Scan for the cell matching the given text and deliver its (X, Y) coordinate at center. 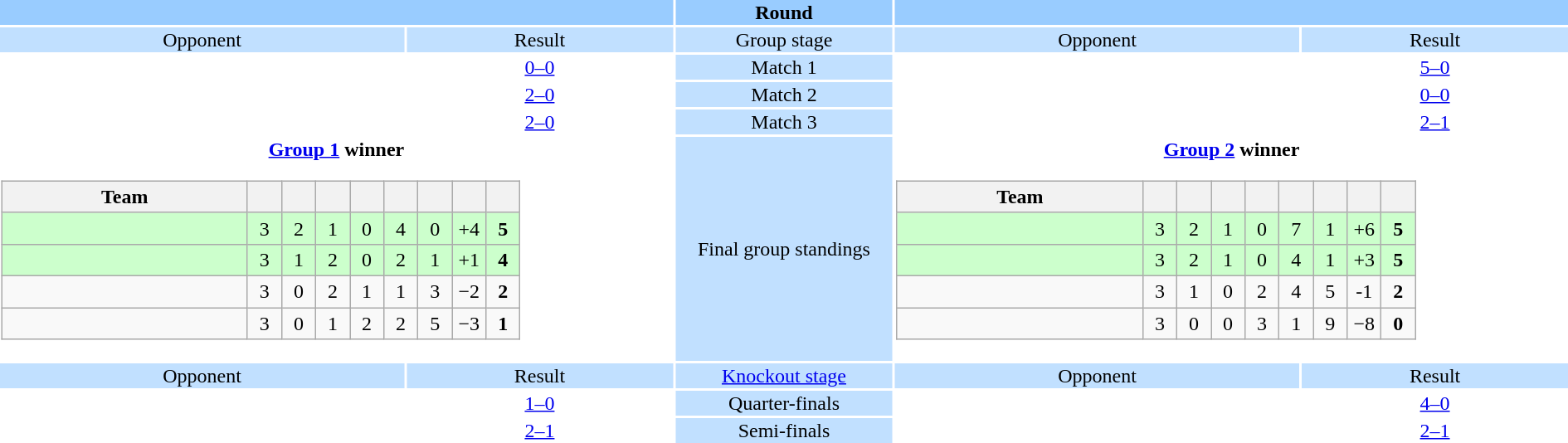
+1 (470, 260)
Match 3 (784, 122)
4–0 (1435, 403)
Knockout stage (784, 376)
+3 (1364, 260)
Quarter-finals (784, 403)
Group stage (784, 40)
Match 1 (784, 67)
+4 (470, 228)
+6 (1364, 228)
−8 (1364, 323)
−2 (470, 291)
Group 2 winner Team 3 2 1 0 7 1 +6 5 3 2 1 0 4 1 +3 5 3 1 0 2 4 5 -1 2 3 0 0 3 1 9 −8 0 (1231, 249)
-1 (1364, 291)
7 (1296, 228)
5–0 (1435, 67)
Match 2 (784, 95)
Semi-finals (784, 431)
Group 1 winner Team 3 2 1 0 4 0 +4 5 3 1 2 0 2 1 +1 4 3 0 2 1 1 3 −2 2 3 0 1 2 2 5 −3 1 (337, 249)
Round (784, 12)
9 (1331, 323)
−3 (470, 323)
1–0 (539, 403)
Final group standings (784, 249)
